Capture the cell that displays the provided text and extract its [x, y] central coordinate. 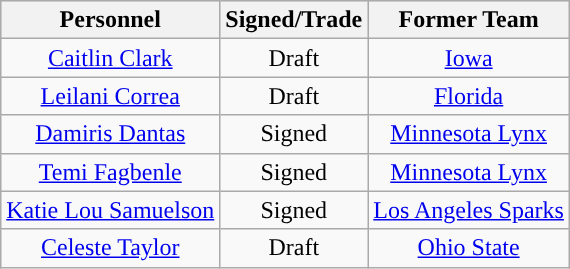
Iowa [469, 58]
Caitlin Clark [110, 58]
Katie Lou Samuelson [110, 210]
Former Team [469, 20]
Florida [469, 96]
Temi Fagbenle [110, 172]
Personnel [110, 20]
Ohio State [469, 248]
Celeste Taylor [110, 248]
Leilani Correa [110, 96]
Damiris Dantas [110, 134]
Los Angeles Sparks [469, 210]
Signed/Trade [294, 20]
